Search for the cell housing the specified text and yield its [X, Y] center coordinate. 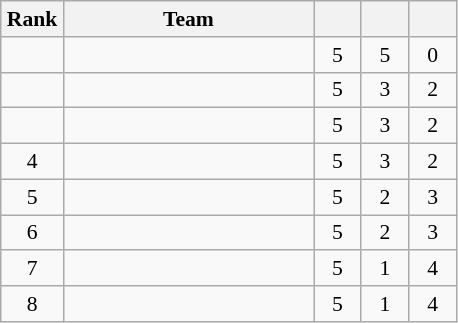
6 [32, 233]
Team [188, 19]
8 [32, 304]
7 [32, 269]
Rank [32, 19]
0 [433, 55]
